Pinpoint the cell where the given text exists, returning its (x, y) midpoint coordinate. 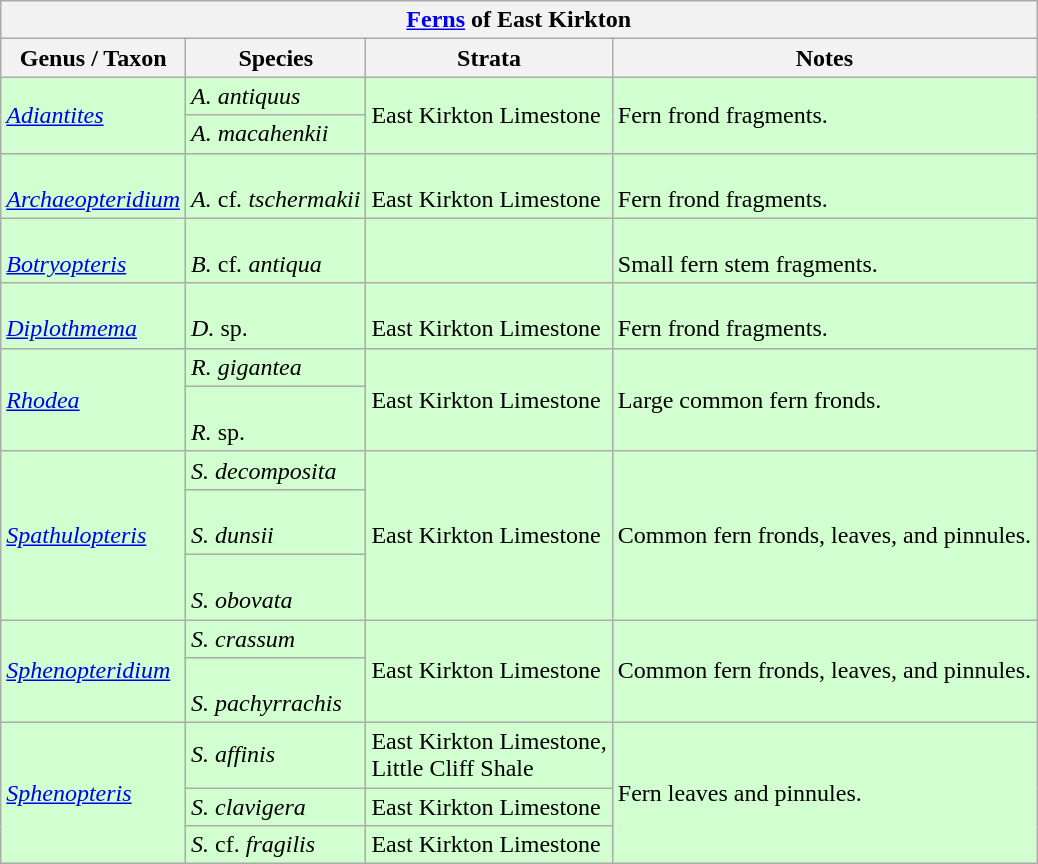
R. gigantea (276, 367)
Botryopteris (94, 250)
Large common fern fronds. (824, 400)
Fern leaves and pinnules. (824, 794)
East Kirkton Limestone,Little Cliff Shale (489, 756)
Species (276, 58)
A. cf. tschermakii (276, 186)
A. antiquus (276, 96)
A. macahenkii (276, 134)
Diplothmema (94, 316)
R. sp. (276, 418)
Genus / Taxon (94, 58)
Ferns of East Kirkton (519, 20)
Adiantites (94, 115)
S. pachyrrachis (276, 690)
S. obovata (276, 586)
S. dunsii (276, 522)
S. crassum (276, 639)
Strata (489, 58)
Archaeopteridium (94, 186)
S. decomposita (276, 470)
S. affinis (276, 756)
D. sp. (276, 316)
Spathulopteris (94, 535)
B. cf. antiqua (276, 250)
Notes (824, 58)
S. clavigera (276, 807)
Small fern stem fragments. (824, 250)
Sphenopteridium (94, 672)
Rhodea (94, 400)
Sphenopteris (94, 794)
S. cf. fragilis (276, 845)
